Return the [X, Y] coordinate for the center point of the cell that contains the specified text.  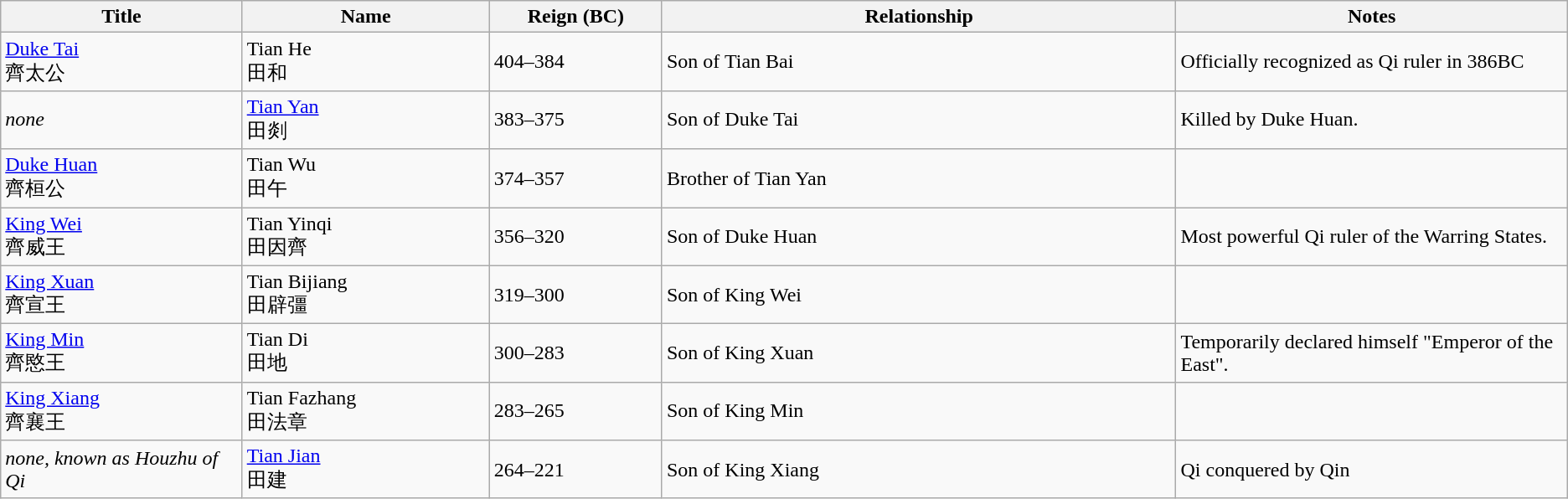
Duke Tai齊太公 [121, 62]
264–221 [575, 470]
356–320 [575, 237]
Tian Fazhang田法章 [365, 411]
Son of King Xiang [918, 470]
Killed by Duke Huan. [1372, 120]
King Xiang齊襄王 [121, 411]
Brother of Tian Yan [918, 178]
374–357 [575, 178]
Qi conquered by Qin [1372, 470]
Officially recognized as Qi ruler in 386BC [1372, 62]
Son of King Min [918, 411]
Title [121, 17]
Son of King Wei [918, 295]
King Wei齊威王 [121, 237]
none [121, 120]
Notes [1372, 17]
Reign (BC) [575, 17]
Temporarily declared himself "Emperor of the East". [1372, 353]
Tian Bijiang田辟彊 [365, 295]
Tian Yinqi田因齊 [365, 237]
Son of Duke Tai [918, 120]
Son of Tian Bai [918, 62]
none, known as Houzhu of Qi [121, 470]
300–283 [575, 353]
Son of King Xuan [918, 353]
Relationship [918, 17]
Tian Di田地 [365, 353]
King Xuan齊宣王 [121, 295]
283–265 [575, 411]
383–375 [575, 120]
Son of Duke Huan [918, 237]
Most powerful Qi ruler of the Warring States. [1372, 237]
Tian Wu田午 [365, 178]
319–300 [575, 295]
Tian He田和 [365, 62]
404–384 [575, 62]
Duke Huan齊桓公 [121, 178]
Tian Yan田剡 [365, 120]
King Min齊愍王 [121, 353]
Name [365, 17]
Tian Jian田建 [365, 470]
